Return [x, y] of the center of cell containing provided text 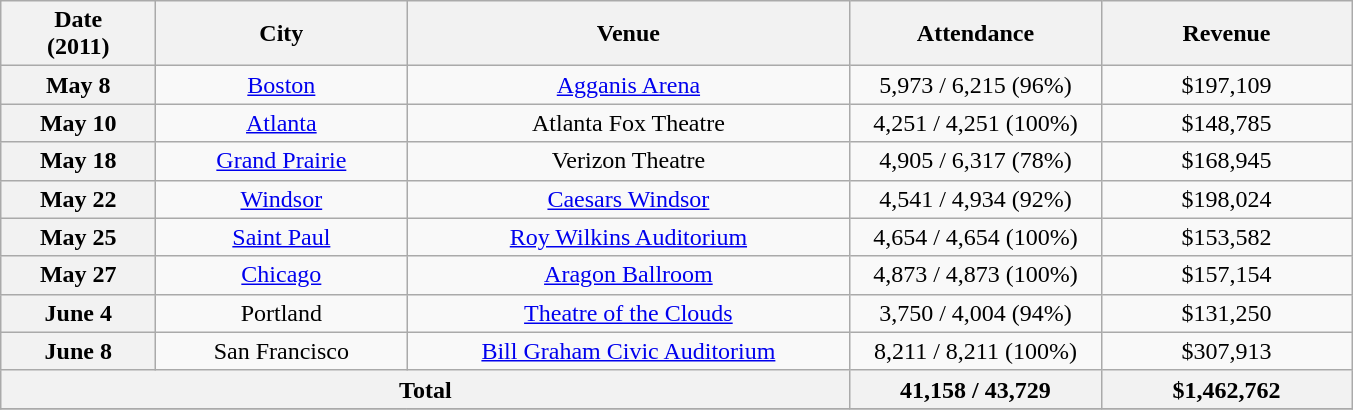
Atlanta Fox Theatre [628, 123]
4,541 / 4,934 (92%) [976, 199]
May 27 [78, 275]
Theatre of the Clouds [628, 313]
Total [426, 389]
Roy Wilkins Auditorium [628, 237]
Aragon Ballroom [628, 275]
$168,945 [1226, 161]
$1,462,762 [1226, 389]
San Francisco [282, 351]
Portland [282, 313]
May 10 [78, 123]
Venue [628, 34]
Chicago [282, 275]
4,873 / 4,873 (100%) [976, 275]
Grand Prairie [282, 161]
Attendance [976, 34]
$197,109 [1226, 85]
Date(2011) [78, 34]
5,973 / 6,215 (96%) [976, 85]
$198,024 [1226, 199]
Verizon Theatre [628, 161]
May 25 [78, 237]
City [282, 34]
4,905 / 6,317 (78%) [976, 161]
4,654 / 4,654 (100%) [976, 237]
Bill Graham Civic Auditorium [628, 351]
Windsor [282, 199]
June 8 [78, 351]
$148,785 [1226, 123]
8,211 / 8,211 (100%) [976, 351]
Atlanta [282, 123]
May 8 [78, 85]
Boston [282, 85]
June 4 [78, 313]
Agganis Arena [628, 85]
$157,154 [1226, 275]
41,158 / 43,729 [976, 389]
Revenue [1226, 34]
Caesars Windsor [628, 199]
$307,913 [1226, 351]
3,750 / 4,004 (94%) [976, 313]
$131,250 [1226, 313]
May 22 [78, 199]
Saint Paul [282, 237]
May 18 [78, 161]
$153,582 [1226, 237]
4,251 / 4,251 (100%) [976, 123]
